Provide the (x, y) coordinate of the cell's center where the given text is located.  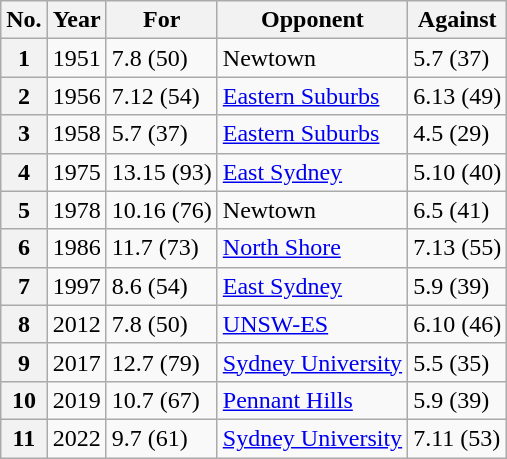
Opponent (312, 20)
10.16 (76) (162, 210)
1975 (76, 172)
6.13 (49) (458, 96)
8.6 (54) (162, 286)
10 (24, 400)
6.10 (46) (458, 324)
5.10 (40) (458, 172)
2017 (76, 362)
11.7 (73) (162, 248)
1997 (76, 286)
7.13 (55) (458, 248)
5.5 (35) (458, 362)
10.7 (67) (162, 400)
1956 (76, 96)
1986 (76, 248)
12.7 (79) (162, 362)
2012 (76, 324)
9 (24, 362)
2019 (76, 400)
7 (24, 286)
4 (24, 172)
3 (24, 134)
1978 (76, 210)
1 (24, 58)
2022 (76, 438)
9.7 (61) (162, 438)
5 (24, 210)
8 (24, 324)
2 (24, 96)
North Shore (312, 248)
No. (24, 20)
7.12 (54) (162, 96)
Against (458, 20)
1958 (76, 134)
13.15 (93) (162, 172)
Pennant Hills (312, 400)
6 (24, 248)
Year (76, 20)
For (162, 20)
7.11 (53) (458, 438)
11 (24, 438)
6.5 (41) (458, 210)
4.5 (29) (458, 134)
UNSW-ES (312, 324)
1951 (76, 58)
